Provide the (x, y) coordinate of the cell's center where the given text is located.  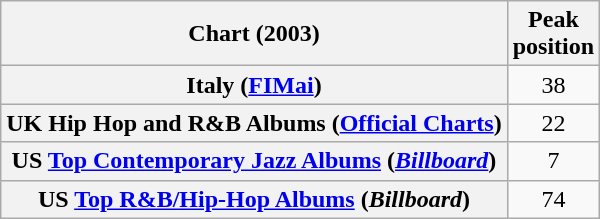
US Top R&B/Hip-Hop Albums (Billboard) (254, 199)
22 (553, 123)
US Top Contemporary Jazz Albums (Billboard) (254, 161)
Italy (FIMai) (254, 85)
38 (553, 85)
7 (553, 161)
Peakposition (553, 34)
UK Hip Hop and R&B Albums (Official Charts) (254, 123)
Chart (2003) (254, 34)
74 (553, 199)
